Extract the [X, Y] coordinate from the center of the cell holding the provided text.  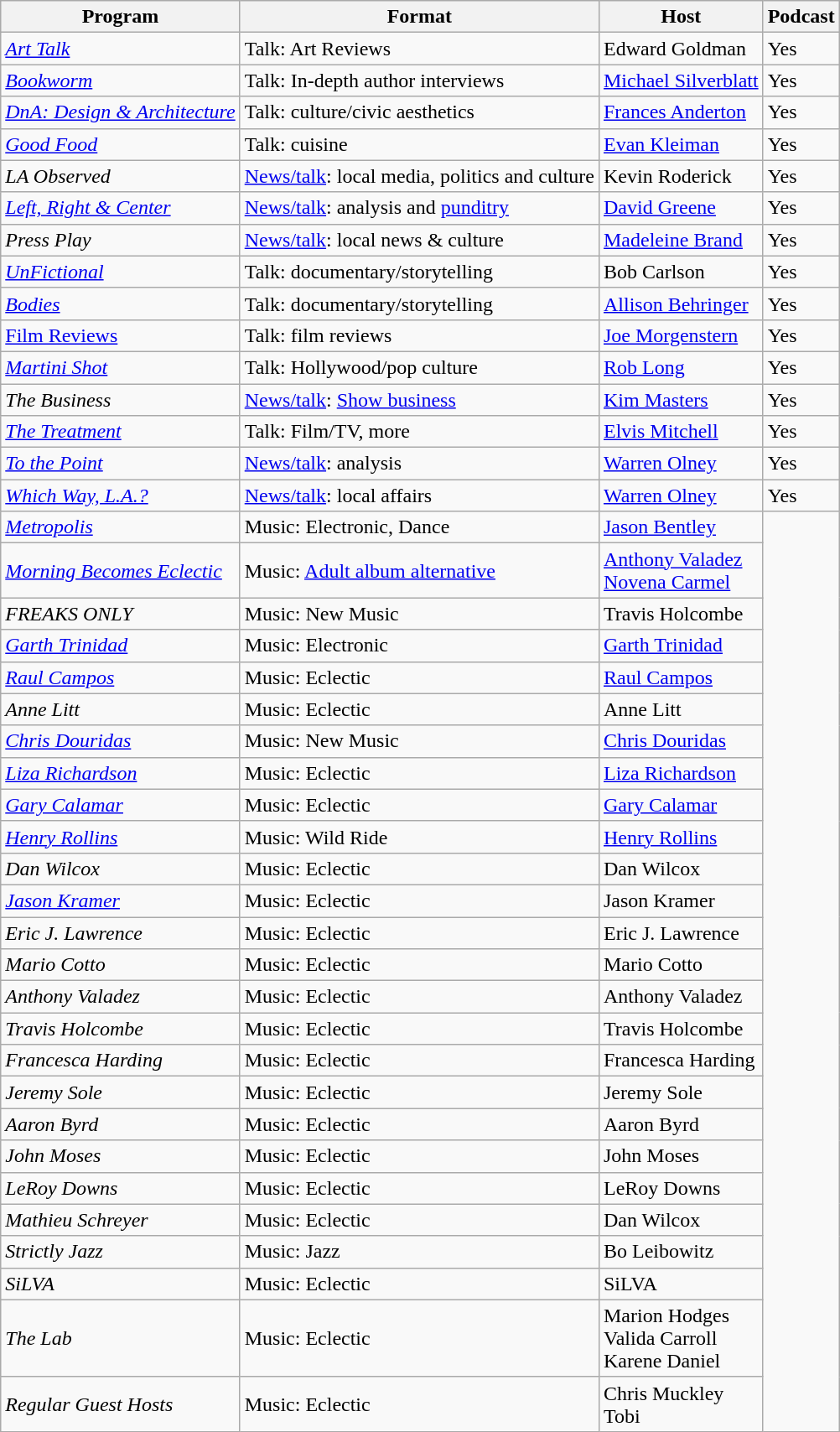
Art Talk [121, 49]
Mathieu Schreyer [121, 1220]
Music: Wild Ride [419, 837]
DnA: Design & Architecture [121, 112]
Bodies [121, 304]
Talk: film reviews [419, 335]
Talk: culture/civic aesthetics [419, 112]
Bookworm [121, 80]
Strictly Jazz [121, 1252]
Good Food [121, 144]
Music: Electronic, Dance [419, 527]
David Greene [681, 208]
News/talk: local news & culture [419, 240]
Chris MuckleyTobi [681, 1403]
News/talk: analysis and punditry [419, 208]
Allison Behringer [681, 304]
News/talk: analysis [419, 464]
Joe Morgenstern [681, 335]
Bo Leibowitz [681, 1252]
Talk: cuisine [419, 144]
Jason Bentley [681, 527]
Frances Anderton [681, 112]
Elvis Mitchell [681, 432]
Left, Right & Center [121, 208]
Talk: Hollywood/pop culture [419, 367]
Music: Jazz [419, 1252]
Talk: Film/TV, more [419, 432]
FREAKS ONLY [121, 614]
The Lab [121, 1338]
UnFictional [121, 272]
The Business [121, 400]
Which Way, L.A.? [121, 495]
To the Point [121, 464]
Format [419, 17]
Evan Kleiman [681, 144]
Rob Long [681, 367]
Talk: Art Reviews [419, 49]
Madeleine Brand [681, 240]
Morning Becomes Eclectic [121, 570]
Michael Silverblatt [681, 80]
Program [121, 17]
Kevin Roderick [681, 176]
Music: Electronic [419, 646]
Podcast [801, 17]
Film Reviews [121, 335]
Music: Adult album alternative [419, 570]
News/talk: local affairs [419, 495]
Bob Carlson [681, 272]
News/talk: Show business [419, 400]
Martini Shot [121, 367]
Metropolis [121, 527]
Edward Goldman [681, 49]
News/talk: local media, politics and culture [419, 176]
Talk: In-depth author interviews [419, 80]
Press Play [121, 240]
Marion HodgesValida CarrollKarene Daniel [681, 1338]
Anthony ValadezNovena Carmel [681, 570]
Kim Masters [681, 400]
LA Observed [121, 176]
Host [681, 17]
Regular Guest Hosts [121, 1403]
The Treatment [121, 432]
